Capture the cell that displays the provided text and extract its (X, Y) central coordinate. 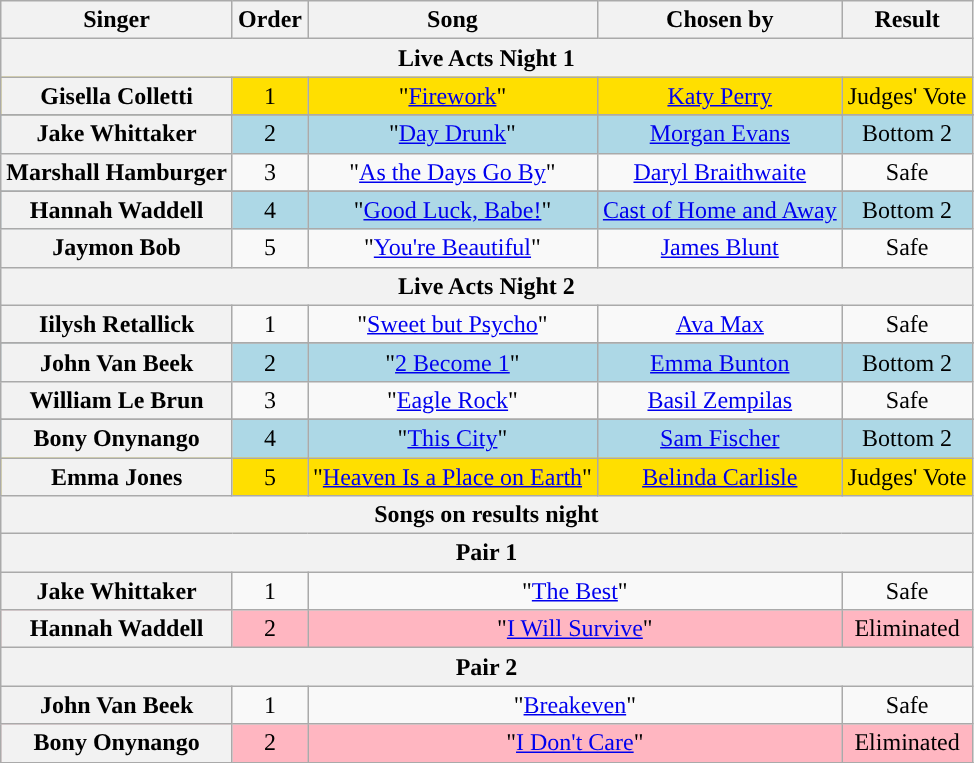
Chosen by (720, 20)
Live Acts Night 1 (486, 58)
"You're Beautiful" (453, 248)
Jaymon Bob (117, 248)
"Eagle Rock" (453, 400)
Sam Fischer (720, 438)
Katy Perry (720, 96)
Songs on results night (486, 515)
"Sweet but Psycho" (453, 324)
"Firework" (453, 96)
Ava Max (720, 324)
Singer (117, 20)
Belinda Carlisle (720, 477)
Live Acts Night 2 (486, 286)
"Breakeven" (576, 705)
"This City" (453, 438)
"Good Luck, Babe!" (453, 210)
Daryl Braithwaite (720, 172)
Result (907, 20)
Pair 2 (486, 667)
"I Don't Care" (576, 743)
Emma Jones (117, 477)
William Le Brun (117, 400)
"As the Days Go By" (453, 172)
"Day Drunk" (453, 134)
Song (453, 20)
"2 Become 1" (453, 362)
"Heaven Is a Place on Earth" (453, 477)
Gisella Colletti (117, 96)
Pair 1 (486, 553)
Order (270, 20)
"I Will Survive" (576, 629)
Marshall Hamburger (117, 172)
Morgan Evans (720, 134)
Basil Zempilas (720, 400)
"The Best" (576, 591)
Cast of Home and Away (720, 210)
Iilysh Retallick (117, 324)
Emma Bunton (720, 362)
James Blunt (720, 248)
